Identify which cell holds the provided text, then report its [X, Y] central coordinate. 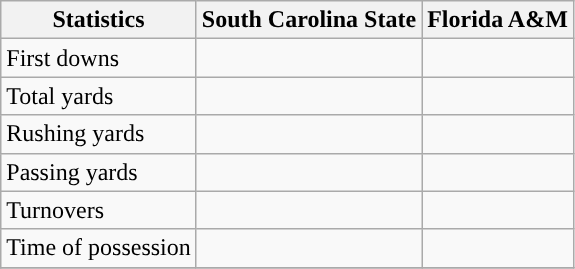
Statistics [99, 20]
Turnovers [99, 210]
First downs [99, 58]
South Carolina State [308, 20]
Total yards [99, 96]
Time of possession [99, 248]
Florida A&M [498, 20]
Passing yards [99, 172]
Rushing yards [99, 134]
